Capture the cell that displays the provided text and extract its [X, Y] central coordinate. 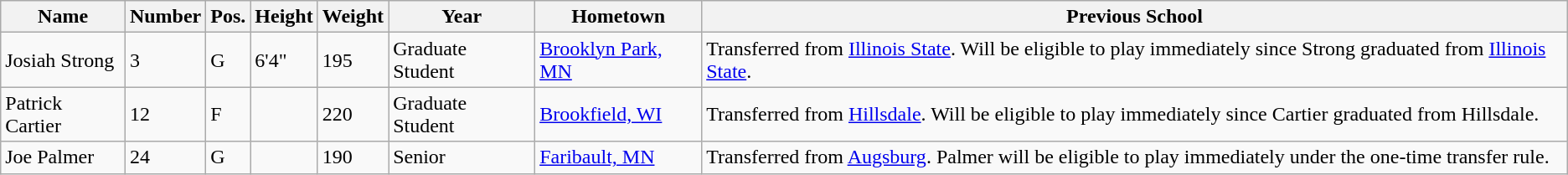
Transferred from Illinois State. Will be eligible to play immediately since Strong graduated from Illinois State. [1135, 60]
Height [284, 17]
Previous School [1135, 17]
Senior [462, 157]
F [228, 114]
220 [353, 114]
12 [165, 114]
3 [165, 60]
190 [353, 157]
Patrick Cartier [64, 114]
6'4" [284, 60]
Brooklyn Park, MN [618, 60]
Name [64, 17]
195 [353, 60]
Transferred from Hillsdale. Will be eligible to play immediately since Cartier graduated from Hillsdale. [1135, 114]
Hometown [618, 17]
Josiah Strong [64, 60]
Joe Palmer [64, 157]
24 [165, 157]
Pos. [228, 17]
Year [462, 17]
Transferred from Augsburg. Palmer will be eligible to play immediately under the one-time transfer rule. [1135, 157]
Brookfield, WI [618, 114]
Number [165, 17]
Faribault, MN [618, 157]
Weight [353, 17]
